Provide the [x, y] coordinate of the cell's center where the given text is located.  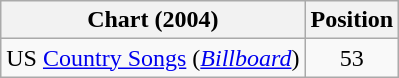
Chart (2004) [153, 20]
53 [352, 58]
US Country Songs (Billboard) [153, 58]
Position [352, 20]
